Find where the given text appears and provide that cell's center as [x, y] coordinate. 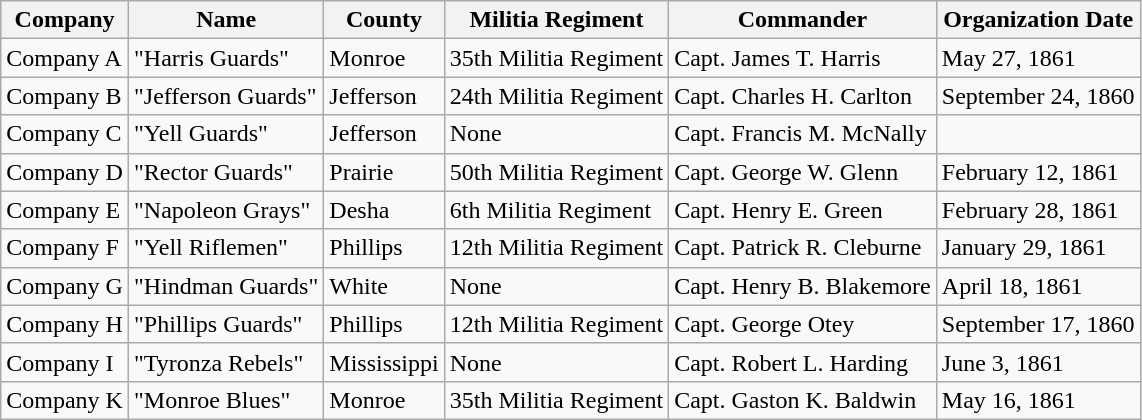
"Harris Guards" [226, 58]
"Phillips Guards" [226, 324]
Capt. James T. Harris [803, 58]
24th Militia Regiment [556, 96]
April 18, 1861 [1038, 286]
Commander [803, 20]
Mississippi [384, 362]
Company G [65, 286]
Company E [65, 210]
Company B [65, 96]
February 12, 1861 [1038, 172]
Company K [65, 400]
Prairie [384, 172]
"Yell Riflemen" [226, 248]
September 17, 1860 [1038, 324]
Company H [65, 324]
Company [65, 20]
Capt. George W. Glenn [803, 172]
Name [226, 20]
Capt. Henry E. Green [803, 210]
50th Militia Regiment [556, 172]
September 24, 1860 [1038, 96]
"Hindman Guards" [226, 286]
6th Militia Regiment [556, 210]
May 16, 1861 [1038, 400]
June 3, 1861 [1038, 362]
May 27, 1861 [1038, 58]
February 28, 1861 [1038, 210]
County [384, 20]
Capt. Henry B. Blakemore [803, 286]
"Jefferson Guards" [226, 96]
"Tyronza Rebels" [226, 362]
White [384, 286]
Company D [65, 172]
Capt. George Otey [803, 324]
Company C [65, 134]
Desha [384, 210]
"Monroe Blues" [226, 400]
"Yell Guards" [226, 134]
"Napoleon Grays" [226, 210]
Militia Regiment [556, 20]
Organization Date [1038, 20]
Capt. Charles H. Carlton [803, 96]
Company F [65, 248]
"Rector Guards" [226, 172]
Capt. Robert L. Harding [803, 362]
Capt. Gaston K. Baldwin [803, 400]
Company A [65, 58]
Company I [65, 362]
January 29, 1861 [1038, 248]
Capt. Francis M. McNally [803, 134]
Capt. Patrick R. Cleburne [803, 248]
